Find where the given text appears and provide that cell's center as [x, y] coordinate. 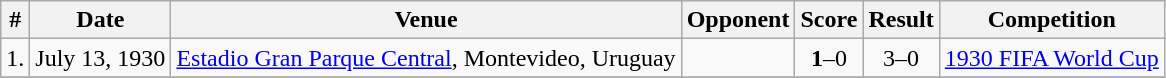
Estadio Gran Parque Central, Montevideo, Uruguay [426, 58]
Score [829, 20]
Venue [426, 20]
# [16, 20]
Competition [1052, 20]
Result [901, 20]
1–0 [829, 58]
July 13, 1930 [100, 58]
1. [16, 58]
Opponent [738, 20]
3–0 [901, 58]
Date [100, 20]
1930 FIFA World Cup [1052, 58]
